Extract the (x, y) coordinate from the center of the cell holding the provided text.  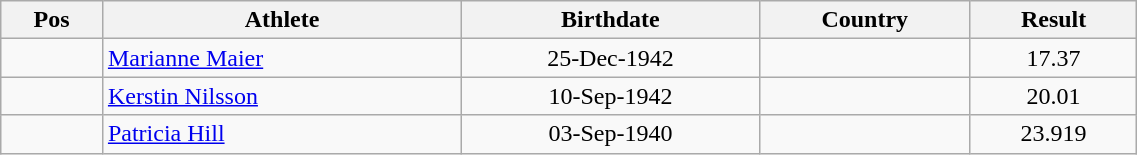
Country (864, 20)
23.919 (1054, 134)
25-Dec-1942 (610, 58)
Patricia Hill (282, 134)
Result (1054, 20)
Athlete (282, 20)
Marianne Maier (282, 58)
03-Sep-1940 (610, 134)
Pos (52, 20)
Birthdate (610, 20)
10-Sep-1942 (610, 96)
20.01 (1054, 96)
Kerstin Nilsson (282, 96)
17.37 (1054, 58)
